Find where the given text appears and provide that cell's center as (x, y) coordinate. 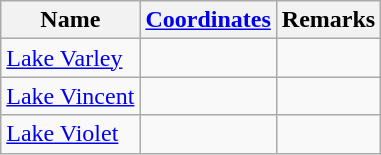
Lake Vincent (70, 96)
Lake Violet (70, 134)
Remarks (328, 20)
Name (70, 20)
Lake Varley (70, 58)
Coordinates (208, 20)
